Locate the cell with the specified text and output its (x, y) center coordinate. 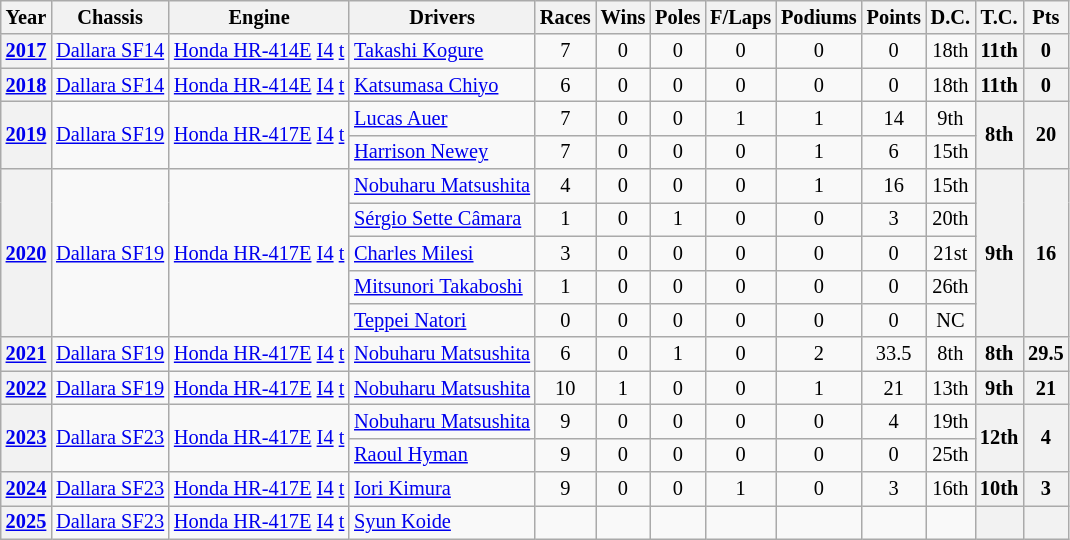
10th (999, 489)
Drivers (442, 17)
Syun Koide (442, 522)
D.C. (950, 17)
13th (950, 388)
Harrison Newey (442, 152)
2021 (26, 354)
25th (950, 455)
2024 (26, 489)
2017 (26, 51)
Poles (678, 17)
Sérgio Sette Câmara (442, 219)
F/Laps (740, 17)
Mitsunori Takaboshi (442, 287)
Teppei Natori (442, 320)
2022 (26, 388)
Iori Kimura (442, 489)
20 (1046, 134)
29.5 (1046, 354)
Takashi Kogure (442, 51)
Chassis (110, 17)
Engine (259, 17)
Charles Milesi (442, 253)
NC (950, 320)
Points (894, 17)
Raoul Hyman (442, 455)
26th (950, 287)
T.C. (999, 17)
2025 (26, 522)
2020 (26, 253)
Year (26, 17)
2 (819, 354)
10 (566, 388)
Races (566, 17)
Lucas Auer (442, 118)
19th (950, 421)
Podiums (819, 17)
20th (950, 219)
Pts (1046, 17)
2018 (26, 85)
2023 (26, 438)
12th (999, 438)
2019 (26, 134)
33.5 (894, 354)
14 (894, 118)
Wins (624, 17)
Katsumasa Chiyo (442, 85)
21st (950, 253)
16th (950, 489)
